Output the (x, y) coordinate of the center of the cell containing the given text.  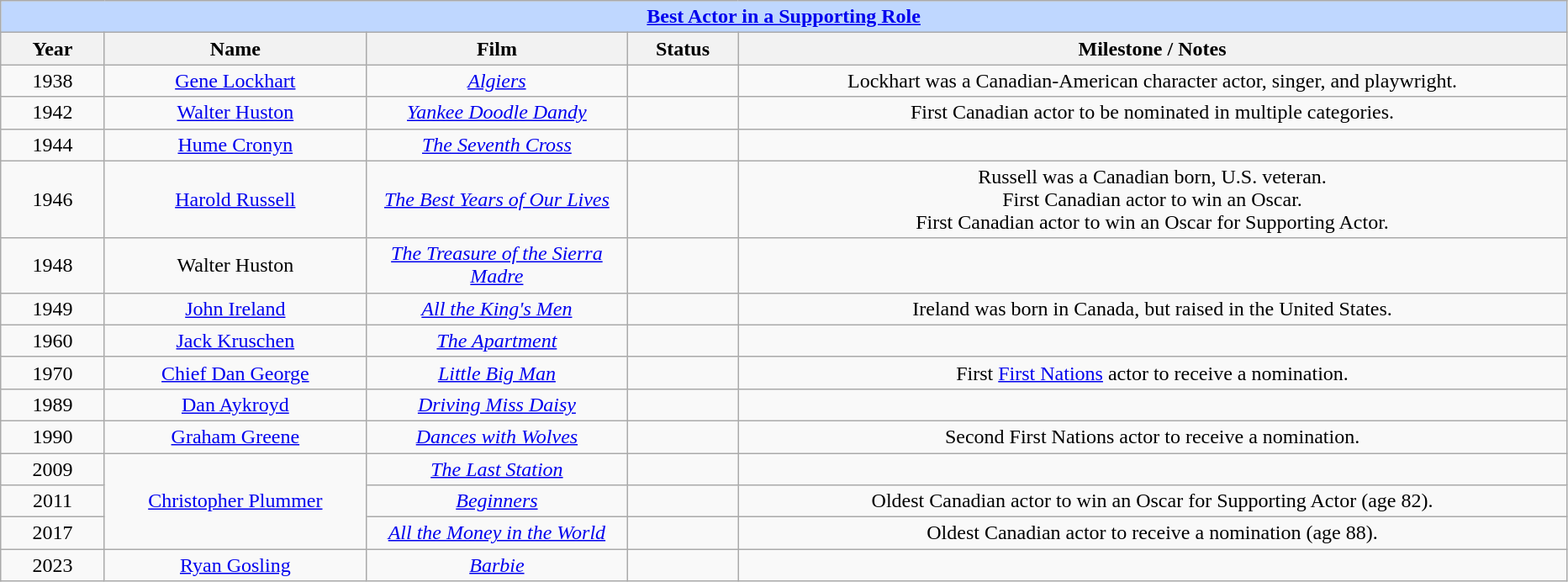
1938 (53, 81)
Oldest Canadian actor to win an Oscar for Supporting Actor (age 82). (1153, 501)
2011 (53, 501)
Graham Greene (235, 436)
The Last Station (496, 468)
Ireland was born in Canada, but raised in the United States. (1153, 309)
Lockhart was a Canadian-American character actor, singer, and playwright. (1153, 81)
1946 (53, 199)
Little Big Man (496, 373)
1990 (53, 436)
Yankee Doodle Dandy (496, 113)
1944 (53, 145)
Russell was a Canadian born, U.S. veteran.First Canadian actor to win an Oscar.First Canadian actor to win an Oscar for Supporting Actor. (1153, 199)
All the King's Men (496, 309)
First First Nations actor to receive a nomination. (1153, 373)
Dan Aykroyd (235, 405)
1948 (53, 266)
Algiers (496, 81)
Status (683, 49)
Milestone / Notes (1153, 49)
2023 (53, 565)
Beginners (496, 501)
Best Actor in a Supporting Role (784, 17)
Gene Lockhart (235, 81)
First Canadian actor to be nominated in multiple categories. (1153, 113)
The Best Years of Our Lives (496, 199)
Barbie (496, 565)
Film (496, 49)
Harold Russell (235, 199)
1970 (53, 373)
1989 (53, 405)
Name (235, 49)
The Seventh Cross (496, 145)
Dances with Wolves (496, 436)
Second First Nations actor to receive a nomination. (1153, 436)
1960 (53, 341)
Ryan Gosling (235, 565)
Hume Cronyn (235, 145)
Christopher Plummer (235, 500)
All the Money in the World (496, 533)
Oldest Canadian actor to receive a nomination (age 88). (1153, 533)
Jack Kruschen (235, 341)
2009 (53, 468)
1942 (53, 113)
Year (53, 49)
The Treasure of the Sierra Madre (496, 266)
Chief Dan George (235, 373)
1949 (53, 309)
2017 (53, 533)
Driving Miss Daisy (496, 405)
John Ireland (235, 309)
The Apartment (496, 341)
